Scan for the cell matching the given text and deliver its (X, Y) coordinate at center. 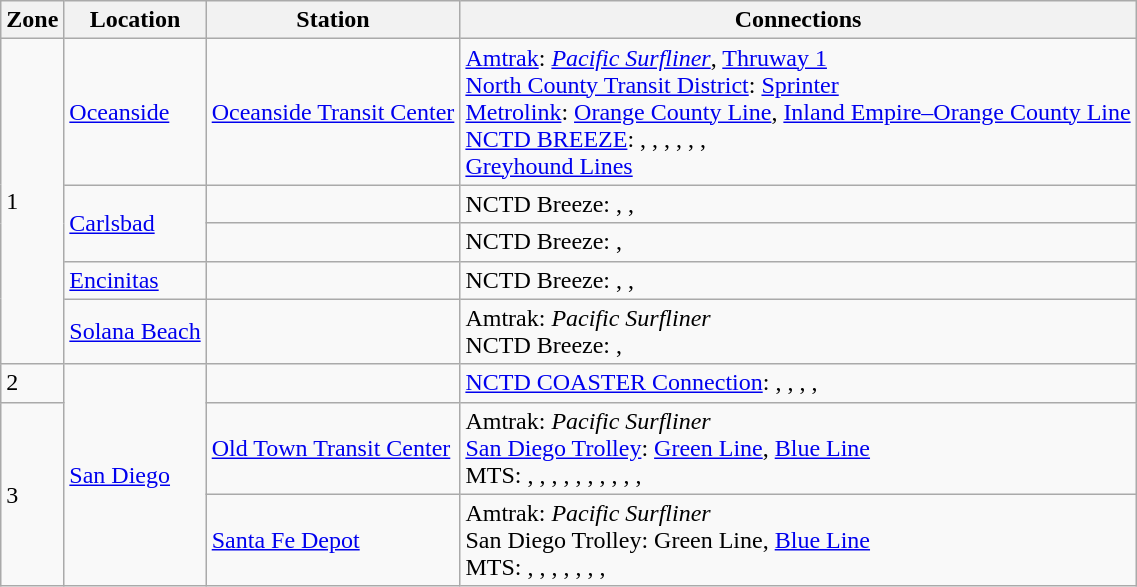
San Diego (135, 475)
Encinitas (135, 280)
Location (135, 20)
3 (32, 494)
Carlsbad (135, 223)
Connections (798, 20)
Zone (32, 20)
Oceanside (135, 112)
NCTD COASTER Connection: , , , , (798, 383)
Solana Beach (135, 332)
Amtrak: Pacific Surfliner NCTD Breeze: , (798, 332)
2 (32, 383)
Santa Fe Depot (333, 540)
Oceanside Transit Center (333, 112)
1 (32, 202)
Old Town Transit Center (333, 448)
NCTD Breeze: , (798, 242)
Station (333, 20)
Amtrak: Pacific Surfliner San Diego Trolley: Green Line, Blue Line MTS: , , , , , , , , , , (798, 448)
Amtrak: Pacific Surfliner San Diego Trolley: Green Line, Blue Line MTS: , , , , , , , (798, 540)
